Capture the cell that displays the provided text and extract its (x, y) central coordinate. 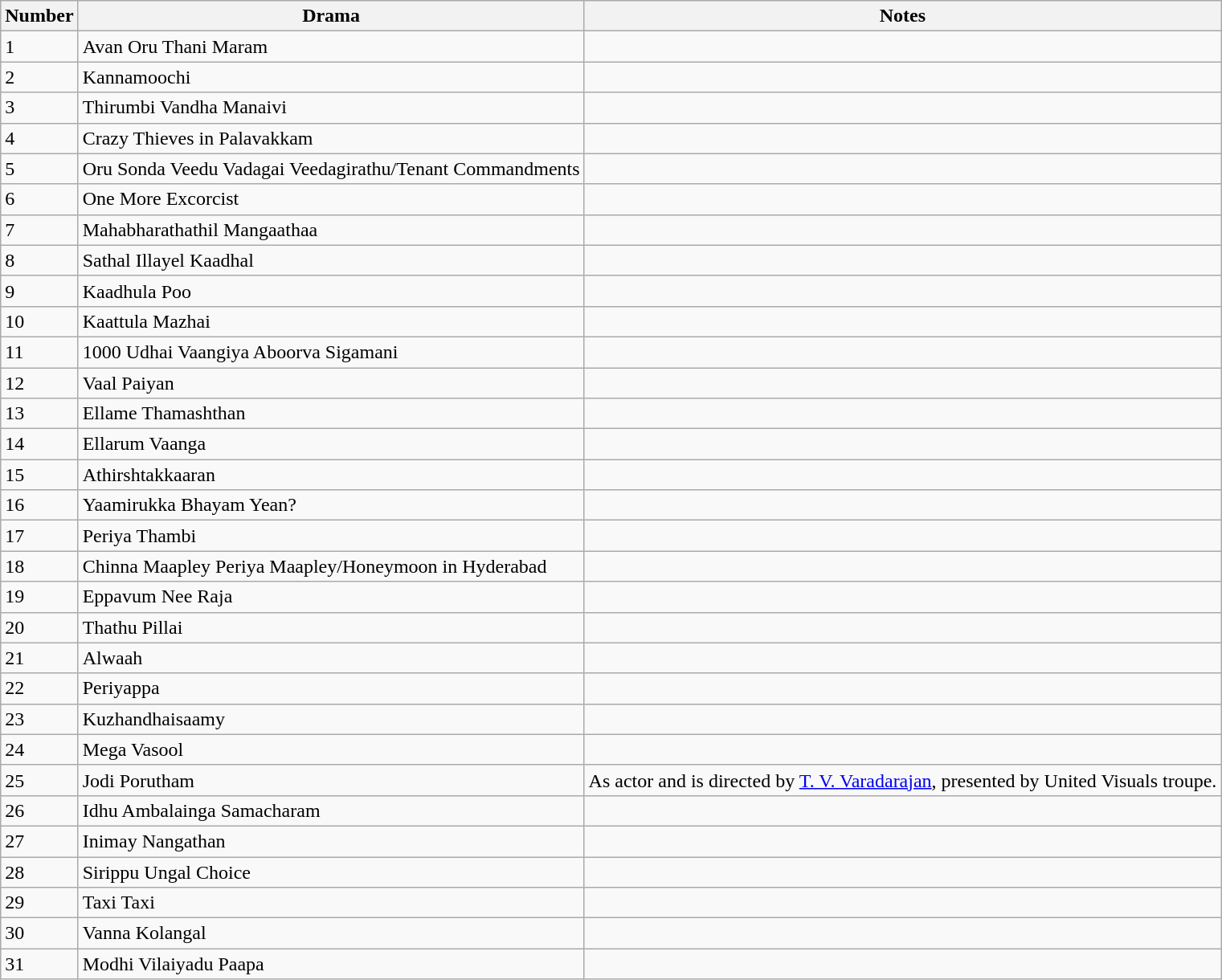
1 (39, 47)
Inimay Nangathan (331, 841)
Kuzhandhaisaamy (331, 719)
23 (39, 719)
31 (39, 964)
Avan Oru Thani Maram (331, 47)
Oru Sonda Veedu Vadagai Veedagirathu/Tenant Commandments (331, 169)
Thathu Pillai (331, 627)
9 (39, 291)
2 (39, 77)
Notes (903, 16)
16 (39, 505)
Alwaah (331, 658)
Number (39, 16)
27 (39, 841)
19 (39, 597)
Idhu Ambalainga Samacharam (331, 811)
10 (39, 321)
Taxi Taxi (331, 903)
Sathal Illayel Kaadhal (331, 260)
Vanna Kolangal (331, 933)
Crazy Thieves in Palavakkam (331, 138)
3 (39, 108)
Ellarum Vaanga (331, 444)
Mega Vasool (331, 749)
Chinna Maapley Periya Maapley/Honeymoon in Hyderabad (331, 566)
29 (39, 903)
Periyappa (331, 688)
30 (39, 933)
24 (39, 749)
Ellame Thamashthan (331, 414)
One More Excorcist (331, 199)
22 (39, 688)
Jodi Porutham (331, 780)
Eppavum Nee Raja (331, 597)
26 (39, 811)
Athirshtakkaaran (331, 475)
Sirippu Ungal Choice (331, 872)
20 (39, 627)
18 (39, 566)
Thirumbi Vandha Manaivi (331, 108)
7 (39, 230)
8 (39, 260)
15 (39, 475)
Kaadhula Poo (331, 291)
4 (39, 138)
12 (39, 383)
6 (39, 199)
21 (39, 658)
Periya Thambi (331, 536)
Mahabharathathil Mangaathaa (331, 230)
Kannamoochi (331, 77)
17 (39, 536)
As actor and is directed by T. V. Varadarajan, presented by United Visuals troupe. (903, 780)
13 (39, 414)
1000 Udhai Vaangiya Aboorva Sigamani (331, 352)
Kaattula Mazhai (331, 321)
Yaamirukka Bhayam Yean? (331, 505)
Vaal Paiyan (331, 383)
Drama (331, 16)
28 (39, 872)
25 (39, 780)
14 (39, 444)
5 (39, 169)
11 (39, 352)
Modhi Vilaiyadu Paapa (331, 964)
